Return [X, Y] of the center of cell containing provided text 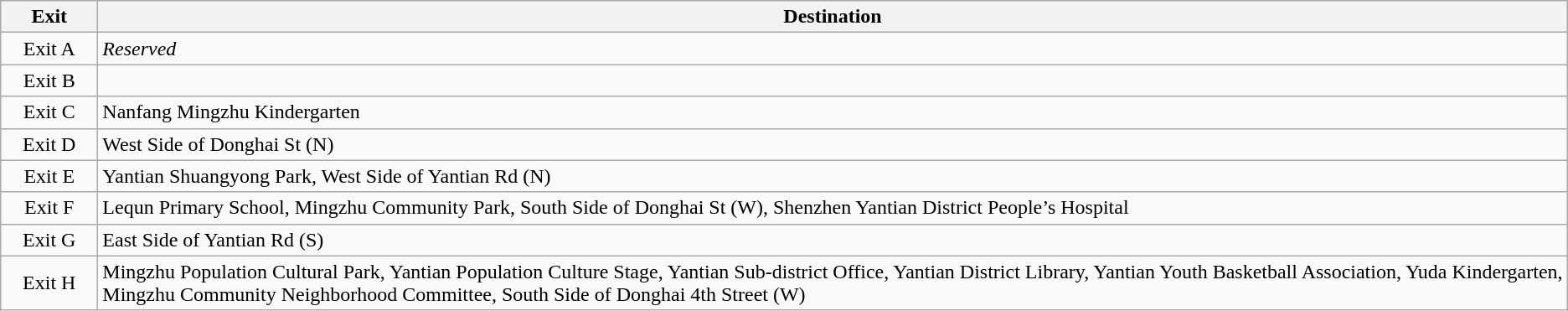
Exit B [49, 80]
Exit F [49, 208]
Nanfang Mingzhu Kindergarten [833, 112]
Exit A [49, 49]
West Side of Donghai St (N) [833, 144]
Exit C [49, 112]
Destination [833, 17]
Exit [49, 17]
Exit E [49, 176]
East Side of Yantian Rd (S) [833, 240]
Lequn Primary School, Mingzhu Community Park, South Side of Donghai St (W), Shenzhen Yantian District People’s Hospital [833, 208]
Exit G [49, 240]
Exit D [49, 144]
Exit H [49, 283]
Reserved [833, 49]
Yantian Shuangyong Park, West Side of Yantian Rd (N) [833, 176]
